Identify which cell holds the provided text, then report its [x, y] central coordinate. 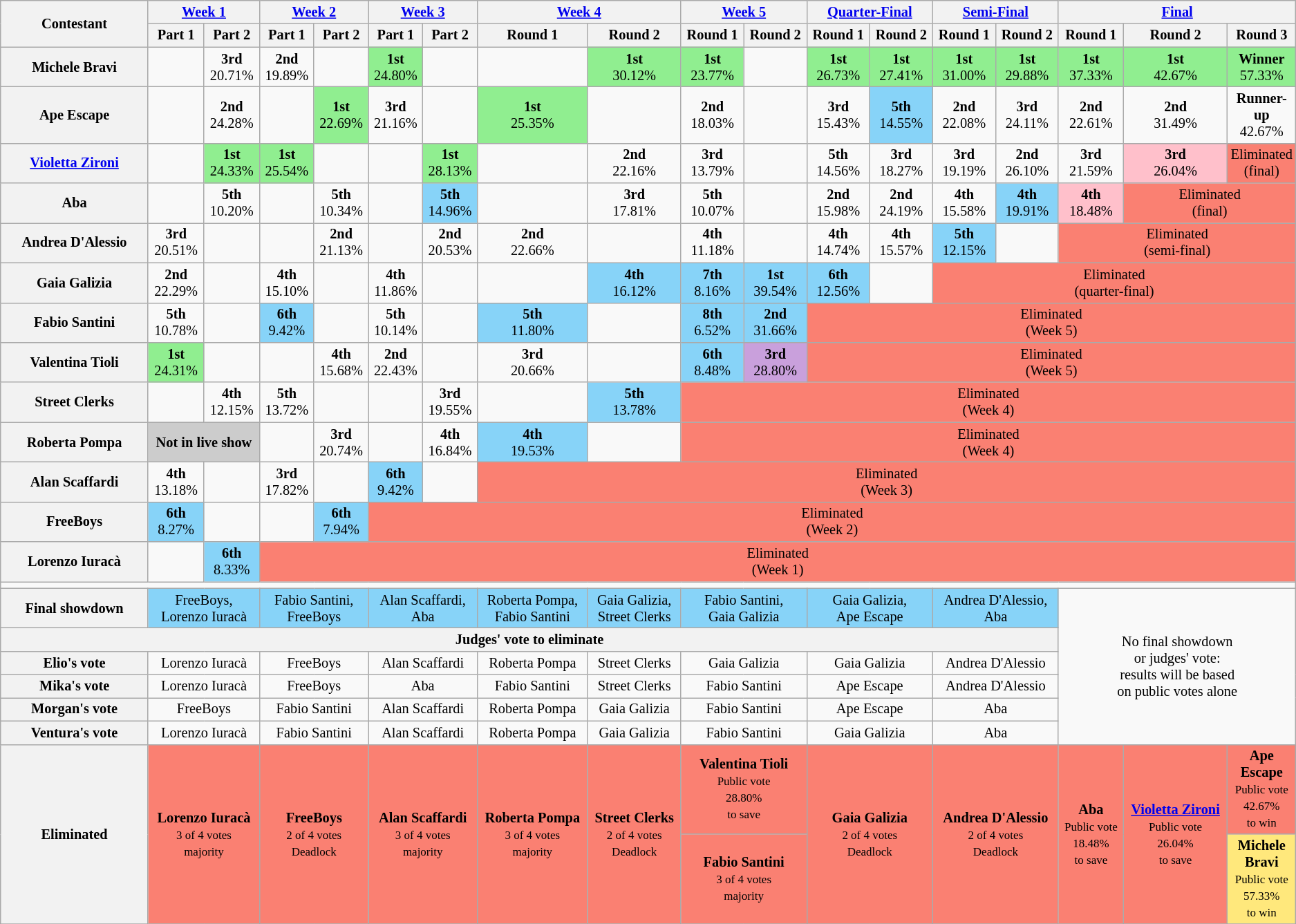
Judges' vote to eliminate [529, 639]
2nd24.19% [901, 203]
1st24.33% [232, 163]
1st30.12% [635, 67]
4th11.18% [712, 243]
1st42.67% [1175, 67]
Roberta Pompa3 of 4 votesmajority [532, 833]
Ventura's vote [75, 733]
8th6.52% [712, 323]
4th18.48% [1091, 203]
Andrea D'Alessio,Aba [995, 608]
1st29.88% [1027, 67]
Roberta Pompa,Fabio Santini [532, 608]
Violetta ZironiPublic vote26.04%to save [1175, 833]
3rd20.74% [341, 442]
4th16.12% [635, 283]
Runner-up42.67% [1262, 115]
Ape EscapePublic vote42.67%to win [1262, 789]
1st25.35% [532, 115]
3rd21.59% [1091, 163]
3rd26.04% [1175, 163]
3rd20.51% [176, 243]
5th10.78% [176, 323]
6th8.33% [232, 562]
2nd22.43% [395, 362]
Fabio Santini,Gaia Galizia [744, 608]
2nd22.08% [964, 115]
1st25.54% [288, 163]
6th8.27% [176, 522]
3rd19.19% [964, 163]
Eliminated(Week 1) [778, 562]
Fabio Santini3 of 4 votesmajority [744, 878]
Gaia Galizia,Ape Escape [870, 608]
Elio's vote [75, 663]
Mika's vote [75, 686]
5th10.14% [395, 323]
1st24.80% [395, 67]
2nd15.98% [838, 203]
3rd13.79% [712, 163]
1st27.41% [901, 67]
Eliminated [75, 833]
Gaia Galizia2 of 4 votesDeadlock [870, 833]
Week 1 [203, 12]
4th15.68% [341, 362]
3rd20.66% [532, 362]
3rd20.71% [232, 67]
4th19.91% [1027, 203]
Week 4 [579, 12]
3rd18.27% [901, 163]
2nd26.10% [1027, 163]
3rd19.55% [451, 402]
Gaia Galizia,Street Clerks [635, 608]
1st28.13% [451, 163]
Semi-Final [995, 12]
2nd19.89% [288, 67]
1st26.73% [838, 67]
1st31.00% [964, 67]
5th12.15% [964, 243]
2nd18.03% [712, 115]
2nd20.53% [451, 243]
3rd17.81% [635, 203]
Fabio Santini,FreeBoys [314, 608]
3rd15.43% [838, 115]
Alan Scaffardi,Aba [423, 608]
4th16.84% [451, 442]
2nd22.66% [532, 243]
2nd22.16% [635, 163]
6th12.56% [838, 283]
Lorenzo Iuracà3 of 4 votesmajority [203, 833]
Valentina Tioli [75, 362]
Week 2 [314, 12]
5th14.55% [901, 115]
1st22.69% [341, 115]
4th12.15% [232, 402]
Street Clerks2 of 4 votesDeadlock [635, 833]
Violetta Zironi [75, 163]
1st24.31% [176, 362]
Contestant [75, 23]
Final [1176, 12]
1st23.77% [712, 67]
Andrea D'Alessio2 of 4 votesDeadlock [995, 833]
FreeBoys2 of 4 votesDeadlock [314, 833]
6th8.48% [712, 362]
5th13.72% [288, 402]
6th7.94% [341, 522]
7th8.16% [712, 283]
Morgan's vote [75, 709]
1st39.54% [776, 283]
FreeBoys,Lorenzo Iuracà [203, 608]
3rd17.82% [288, 482]
5th10.07% [712, 203]
Alan Scaffardi3 of 4 votesmajority [423, 833]
3rd24.11% [1027, 115]
Quarter-Final [870, 12]
1st37.33% [1091, 67]
4th15.58% [964, 203]
Michele BraviPublic vote57.33%to win [1262, 878]
No final showdownor judges' vote:results will be basedon public votes alone [1176, 666]
3rd21.16% [395, 115]
4th13.18% [176, 482]
4th11.86% [395, 283]
Eliminated(Week 3) [886, 482]
5th10.20% [232, 203]
4th14.74% [838, 243]
Michele Bravi [75, 67]
2nd22.61% [1091, 115]
5th10.34% [341, 203]
Final showdown [75, 608]
Eliminated(semi-final) [1176, 243]
Eliminated(Week 2) [832, 522]
2nd24.28% [232, 115]
Winner57.33% [1262, 67]
2nd21.13% [341, 243]
2nd31.49% [1175, 115]
5th13.78% [635, 402]
Eliminated(quarter-final) [1114, 283]
5th14.56% [838, 163]
2nd31.66% [776, 323]
5th11.80% [532, 323]
4th19.53% [532, 442]
5th14.96% [451, 203]
Not in live show [203, 442]
Round 3 [1262, 35]
2nd22.29% [176, 283]
4th15.57% [901, 243]
Week 5 [744, 12]
Week 3 [423, 12]
4th15.10% [288, 283]
3rd28.80% [776, 362]
AbaPublic vote18.48%to save [1091, 833]
Valentina TioliPublic vote28.80%to save [744, 789]
